Pinpoint the cell where the given text exists, returning its (X, Y) midpoint coordinate. 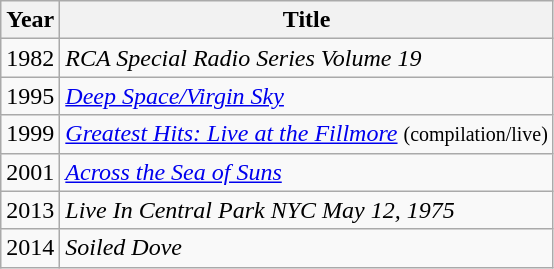
1995 (30, 96)
Title (307, 20)
1982 (30, 58)
2001 (30, 172)
Soiled Dove (307, 248)
Deep Space/Virgin Sky (307, 96)
1999 (30, 134)
Year (30, 20)
Greatest Hits: Live at the Fillmore (compilation/live) (307, 134)
Live In Central Park NYC May 12, 1975 (307, 210)
2014 (30, 248)
Across the Sea of Suns (307, 172)
2013 (30, 210)
RCA Special Radio Series Volume 19 (307, 58)
